Provide the [x, y] coordinate of the cell's center where the given text is located.  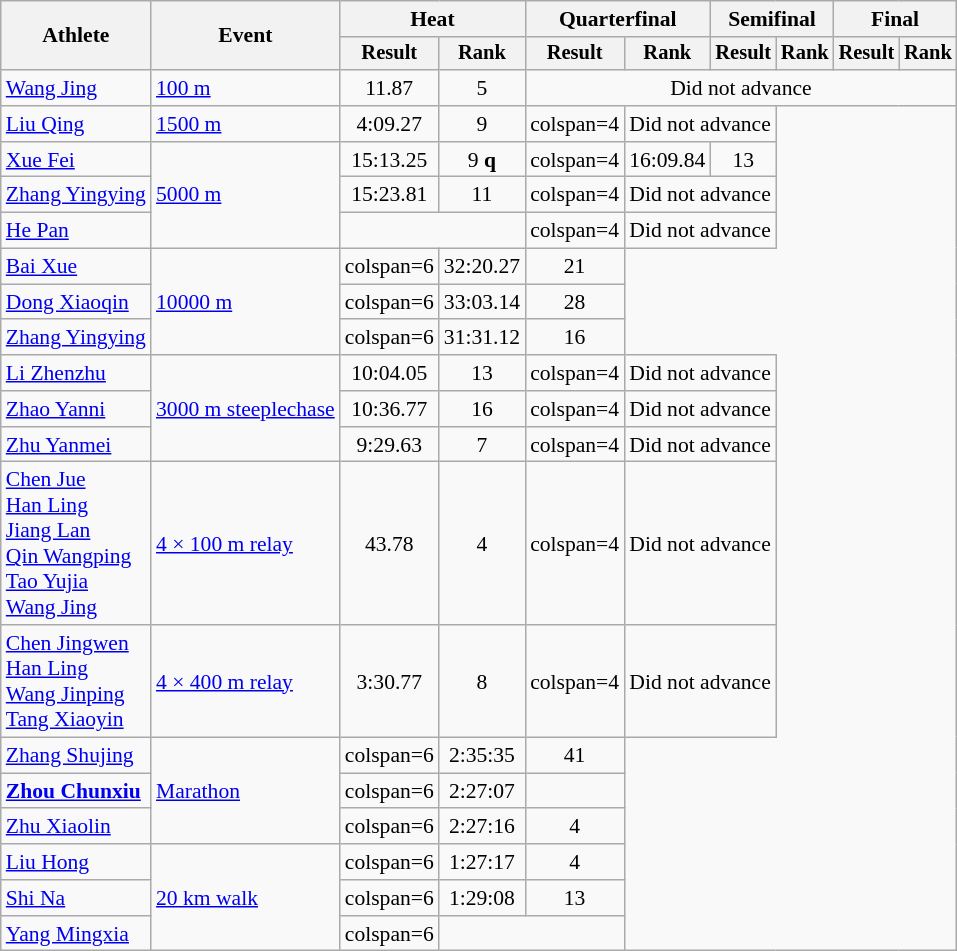
1:29:08 [482, 898]
10:04.05 [390, 373]
Shi Na [76, 898]
2:27:16 [482, 827]
21 [574, 267]
Event [246, 36]
31:31.12 [482, 338]
10:36.77 [390, 409]
32:20.27 [482, 267]
Bai Xue [76, 267]
Zhang Shujing [76, 756]
15:23.81 [390, 195]
Zhou Chunxiu [76, 791]
3:30.77 [390, 681]
Dong Xiaoqin [76, 302]
Chen JueHan LingJiang LanQin WangpingTao YujiaWang Jing [76, 544]
Xue Fei [76, 160]
Liu Hong [76, 862]
Liu Qing [76, 124]
16:09.84 [667, 160]
Zhu Xiaolin [76, 827]
20 km walk [246, 898]
Final [896, 19]
Wang Jing [76, 88]
15:13.25 [390, 160]
41 [574, 756]
Heat [432, 19]
2:35:35 [482, 756]
28 [574, 302]
4:09.27 [390, 124]
Athlete [76, 36]
7 [482, 445]
Chen JingwenHan LingWang JinpingTang Xiaoyin [76, 681]
8 [482, 681]
5 [482, 88]
11.87 [390, 88]
4 × 400 m relay [246, 681]
2:27:07 [482, 791]
Zhu Yanmei [76, 445]
Quarterfinal [618, 19]
Li Zhenzhu [76, 373]
9 [482, 124]
43.78 [390, 544]
He Pan [76, 231]
9 q [482, 160]
10000 m [246, 302]
1500 m [246, 124]
9:29.63 [390, 445]
Semifinal [772, 19]
4 × 100 m relay [246, 544]
100 m [246, 88]
3000 m steeplechase [246, 408]
Marathon [246, 792]
1:27:17 [482, 862]
5000 m [246, 196]
33:03.14 [482, 302]
11 [482, 195]
Zhao Yanni [76, 409]
